Search for the cell housing the specified text and yield its [x, y] center coordinate. 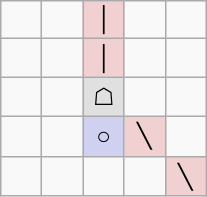
☖ [104, 97]
○ [104, 136]
